Pinpoint the cell where the given text exists, returning its [x, y] midpoint coordinate. 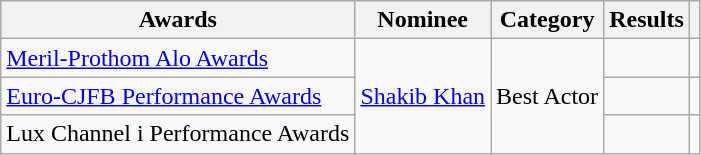
Euro-CJFB Performance Awards [178, 96]
Nominee [423, 20]
Best Actor [548, 96]
Shakib Khan [423, 96]
Meril-Prothom Alo Awards [178, 58]
Results [647, 20]
Awards [178, 20]
Category [548, 20]
Lux Channel i Performance Awards [178, 134]
